Capture the cell that displays the provided text and extract its (x, y) central coordinate. 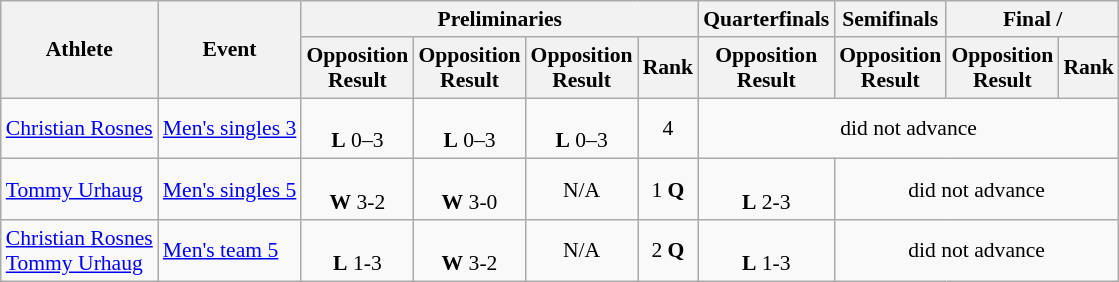
Quarterfinals (766, 19)
Christian Rosnes Tommy Urhaug (80, 250)
Final / (1032, 19)
Men's team 5 (230, 250)
4 (668, 128)
Preliminaries (500, 19)
Athlete (80, 50)
L 2-3 (766, 190)
W 3-0 (469, 190)
1 Q (668, 190)
Semifinals (890, 19)
Event (230, 50)
Men's singles 5 (230, 190)
Tommy Urhaug (80, 190)
2 Q (668, 250)
Men's singles 3 (230, 128)
Christian Rosnes (80, 128)
